Identify which cell holds the provided text, then report its (x, y) central coordinate. 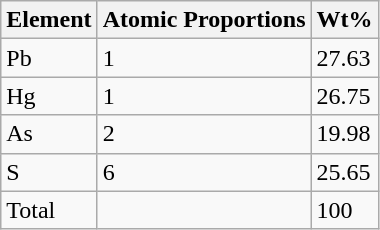
19.98 (344, 134)
Pb (49, 58)
27.63 (344, 58)
As (49, 134)
2 (204, 134)
Element (49, 20)
25.65 (344, 172)
100 (344, 210)
26.75 (344, 96)
6 (204, 172)
Hg (49, 96)
Total (49, 210)
Wt% (344, 20)
Atomic Proportions (204, 20)
S (49, 172)
